Output the (X, Y) coordinate of the center of the cell containing the given text.  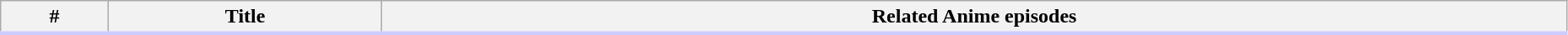
# (55, 17)
Related Anime episodes (974, 17)
Title (245, 17)
